Identify which cell holds the provided text, then report its (X, Y) central coordinate. 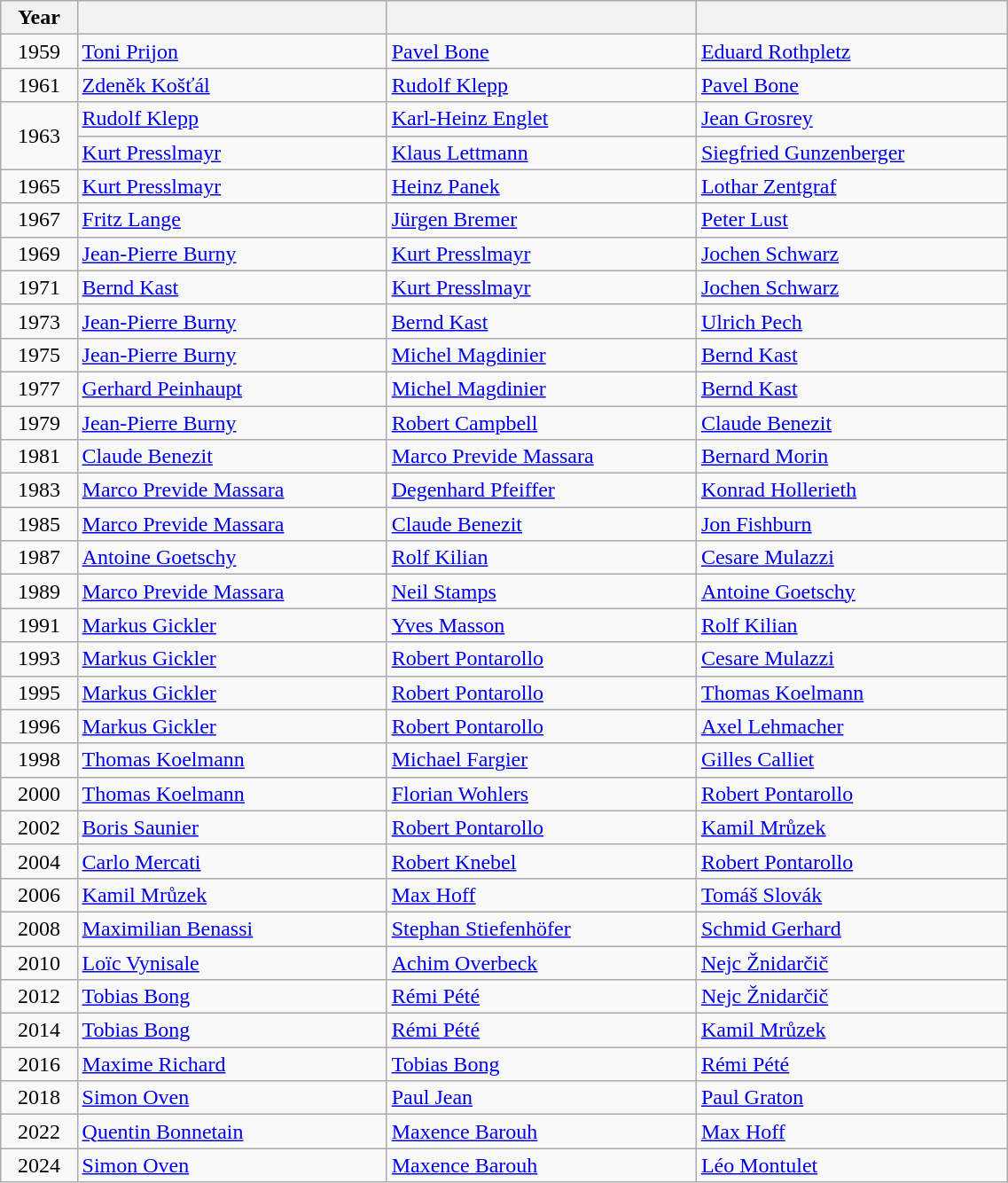
1987 (39, 558)
1977 (39, 388)
Schmid Gerhard (851, 928)
Jon Fishburn (851, 524)
1998 (39, 760)
1971 (39, 287)
Konrad Hollerieth (851, 490)
Loïc Vynisale (232, 962)
Léo Montulet (851, 1165)
2000 (39, 794)
Heinz Panek (541, 186)
2012 (39, 997)
Peter Lust (851, 220)
1989 (39, 591)
Paul Graton (851, 1098)
2002 (39, 827)
Year (39, 18)
Robert Knebel (541, 861)
1983 (39, 490)
1959 (39, 51)
Maxime Richard (232, 1064)
Bernard Morin (851, 457)
Siegfried Gunzenberger (851, 153)
Zdeněk Košťál (232, 85)
2014 (39, 1030)
Boris Saunier (232, 827)
1967 (39, 220)
Gilles Calliet (851, 760)
Quentin Bonnetain (232, 1132)
Neil Stamps (541, 591)
Achim Overbeck (541, 962)
2024 (39, 1165)
Axel Lehmacher (851, 726)
Ulrich Pech (851, 321)
Degenhard Pfeiffer (541, 490)
Paul Jean (541, 1098)
Carlo Mercati (232, 861)
1993 (39, 659)
Karl-Heinz Englet (541, 119)
1981 (39, 457)
1975 (39, 355)
2022 (39, 1132)
1965 (39, 186)
Eduard Rothpletz (851, 51)
Toni Prijon (232, 51)
Stephan Stiefenhöfer (541, 928)
1969 (39, 254)
1961 (39, 85)
2004 (39, 861)
Klaus Lettmann (541, 153)
1963 (39, 136)
Yves Masson (541, 625)
2010 (39, 962)
Jean Grosrey (851, 119)
Fritz Lange (232, 220)
1985 (39, 524)
2008 (39, 928)
1973 (39, 321)
Maximilian Benassi (232, 928)
1979 (39, 423)
2016 (39, 1064)
Tomáš Slovák (851, 895)
Michael Fargier (541, 760)
Lothar Zentgraf (851, 186)
1996 (39, 726)
2018 (39, 1098)
Robert Campbell (541, 423)
Jürgen Bremer (541, 220)
1995 (39, 693)
2006 (39, 895)
Gerhard Peinhaupt (232, 388)
Florian Wohlers (541, 794)
1991 (39, 625)
